Return (X, Y) of the center of cell containing provided text 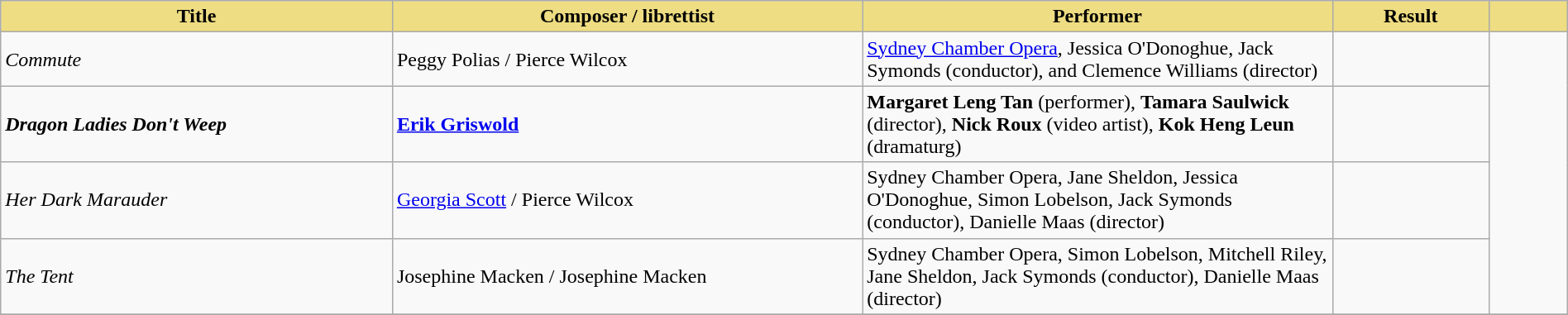
Georgia Scott / Pierce Wilcox (627, 200)
Dragon Ladies Don't Weep (197, 124)
Sydney Chamber Opera, Jane Sheldon, Jessica O'Donoghue, Simon Lobelson, Jack Symonds (conductor), Danielle Maas (director) (1097, 200)
Composer / librettist (627, 17)
Josephine Macken / Josephine Macken (627, 276)
Result (1411, 17)
Peggy Polias / Pierce Wilcox (627, 60)
Margaret Leng Tan (performer), Tamara Saulwick (director), Nick Roux (video artist), Kok Heng Leun (dramaturg) (1097, 124)
Title (197, 17)
Erik Griswold (627, 124)
Her Dark Marauder (197, 200)
Sydney Chamber Opera, Simon Lobelson, Mitchell Riley, Jane Sheldon, Jack Symonds (conductor), Danielle Maas (director) (1097, 276)
The Tent (197, 276)
Commute (197, 60)
Performer (1097, 17)
Sydney Chamber Opera, Jessica O'Donoghue, Jack Symonds (conductor), and Clemence Williams (director) (1097, 60)
